Identify which cell holds the provided text, then report its (x, y) central coordinate. 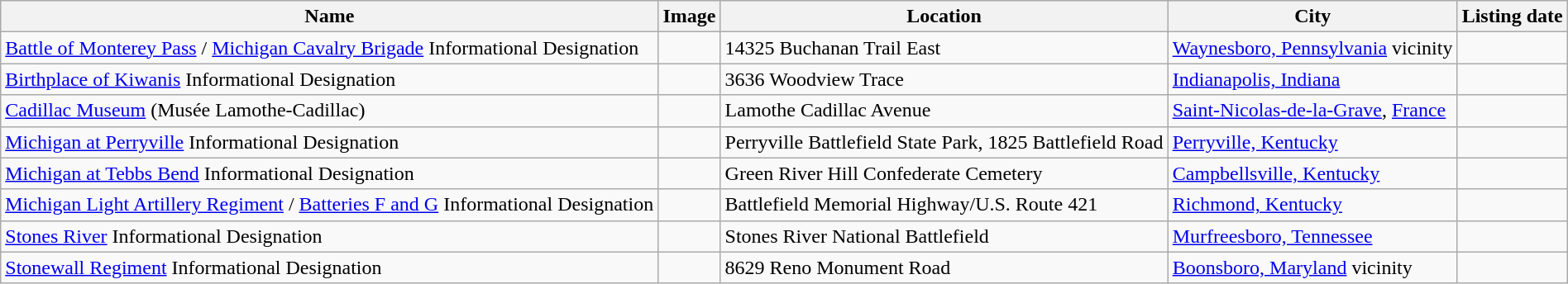
Green River Hill Confederate Cemetery (944, 173)
Location (944, 17)
Murfreesboro, Tennessee (1312, 236)
14325 Buchanan Trail East (944, 48)
8629 Reno Monument Road (944, 267)
Michigan at Perryville Informational Designation (329, 142)
3636 Woodview Trace (944, 79)
Boonsboro, Maryland vicinity (1312, 267)
Lamothe Cadillac Avenue (944, 111)
Perryville, Kentucky (1312, 142)
Saint-Nicolas-de-la-Grave, France (1312, 111)
Birthplace of Kiwanis Informational Designation (329, 79)
Campbellsville, Kentucky (1312, 173)
Stones River Informational Designation (329, 236)
Michigan Light Artillery Regiment / Batteries F and G Informational Designation (329, 205)
Name (329, 17)
Indianapolis, Indiana (1312, 79)
Waynesboro, Pennsylvania vicinity (1312, 48)
Listing date (1512, 17)
Battlefield Memorial Highway/U.S. Route 421 (944, 205)
Stones River National Battlefield (944, 236)
Image (690, 17)
Michigan at Tebbs Bend Informational Designation (329, 173)
Perryville Battlefield State Park, 1825 Battlefield Road (944, 142)
Stonewall Regiment Informational Designation (329, 267)
Battle of Monterey Pass / Michigan Cavalry Brigade Informational Designation (329, 48)
Cadillac Museum (Musée Lamothe-Cadillac) (329, 111)
City (1312, 17)
Richmond, Kentucky (1312, 205)
